Capture the cell that displays the provided text and extract its [X, Y] central coordinate. 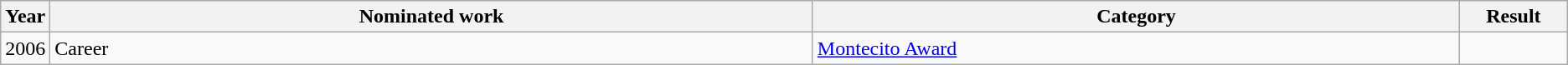
Career [432, 48]
Category [1136, 17]
2006 [25, 48]
Result [1514, 17]
Montecito Award [1136, 48]
Nominated work [432, 17]
Year [25, 17]
